Locate the cell with the specified text and output its (X, Y) center coordinate. 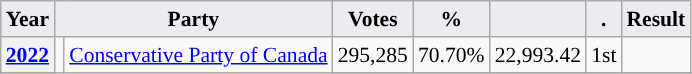
. (604, 19)
Year (28, 19)
Result (656, 19)
2022 (28, 55)
Conservative Party of Canada (198, 55)
% (452, 19)
22,993.42 (538, 55)
1st (604, 55)
295,285 (373, 55)
Party (194, 19)
Votes (373, 19)
70.70% (452, 55)
